Determine the (X, Y) coordinate at the center of the cell enclosing the given text.  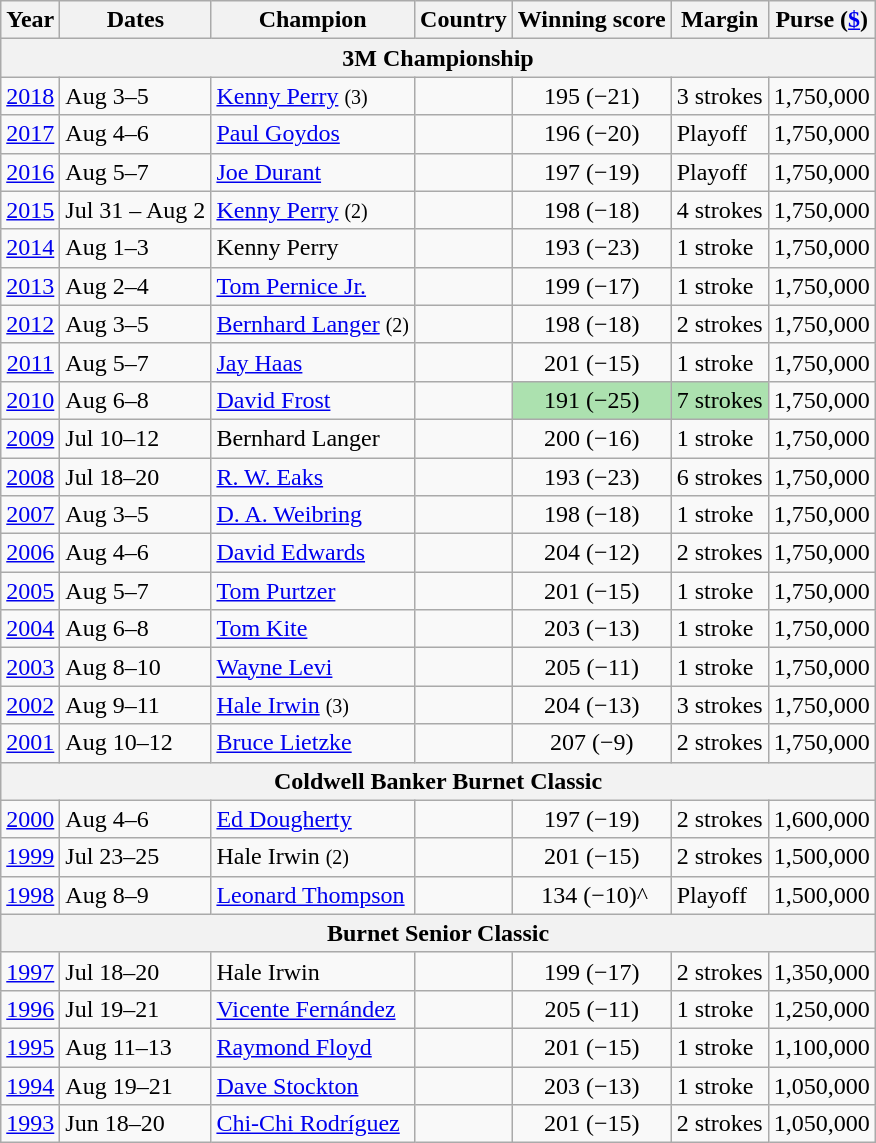
Champion (313, 20)
Winning score (592, 20)
Hale Irwin (2) (313, 857)
Kenny Perry (313, 248)
Tom Purtzer (313, 591)
David Edwards (313, 553)
2010 (30, 400)
2002 (30, 705)
134 (−10)^ (592, 895)
Aug 1–3 (136, 248)
Tom Kite (313, 629)
1999 (30, 857)
6 strokes (720, 477)
Hale Irwin (313, 971)
Chi-Chi Rodríguez (313, 1124)
2006 (30, 553)
D. A. Weibring (313, 515)
4 strokes (720, 210)
Margin (720, 20)
2001 (30, 743)
Kenny Perry (3) (313, 96)
1998 (30, 895)
7 strokes (720, 400)
2014 (30, 248)
Bernhard Langer (2) (313, 324)
1995 (30, 1047)
Tom Pernice Jr. (313, 286)
Aug 8–10 (136, 667)
2018 (30, 96)
Vicente Fernández (313, 1009)
191 (−25) (592, 400)
200 (−16) (592, 438)
Purse ($) (822, 20)
2016 (30, 172)
2017 (30, 134)
Hale Irwin (3) (313, 705)
Dave Stockton (313, 1085)
Jul 19–21 (136, 1009)
Joe Durant (313, 172)
Jay Haas (313, 362)
David Frost (313, 400)
2015 (30, 210)
195 (−21) (592, 96)
2000 (30, 819)
Kenny Perry (2) (313, 210)
Bernhard Langer (313, 438)
Aug 10–12 (136, 743)
204 (−13) (592, 705)
Coldwell Banker Burnet Classic (438, 781)
Burnet Senior Classic (438, 933)
1,250,000 (822, 1009)
2012 (30, 324)
2009 (30, 438)
R. W. Eaks (313, 477)
Raymond Floyd (313, 1047)
1,100,000 (822, 1047)
Country (464, 20)
1993 (30, 1124)
2007 (30, 515)
2008 (30, 477)
Wayne Levi (313, 667)
Jul 23–25 (136, 857)
1996 (30, 1009)
3M Championship (438, 58)
2004 (30, 629)
2005 (30, 591)
Jun 18–20 (136, 1124)
1994 (30, 1085)
1997 (30, 971)
Aug 9–11 (136, 705)
2003 (30, 667)
Ed Dougherty (313, 819)
Aug 8–9 (136, 895)
204 (−12) (592, 553)
Dates (136, 20)
196 (−20) (592, 134)
Aug 2–4 (136, 286)
Paul Goydos (313, 134)
1,350,000 (822, 971)
Jul 10–12 (136, 438)
Bruce Lietzke (313, 743)
Aug 11–13 (136, 1047)
Aug 19–21 (136, 1085)
2011 (30, 362)
1,600,000 (822, 819)
Year (30, 20)
207 (−9) (592, 743)
2013 (30, 286)
Jul 31 – Aug 2 (136, 210)
Leonard Thompson (313, 895)
